Search for the cell housing the specified text and yield its [x, y] center coordinate. 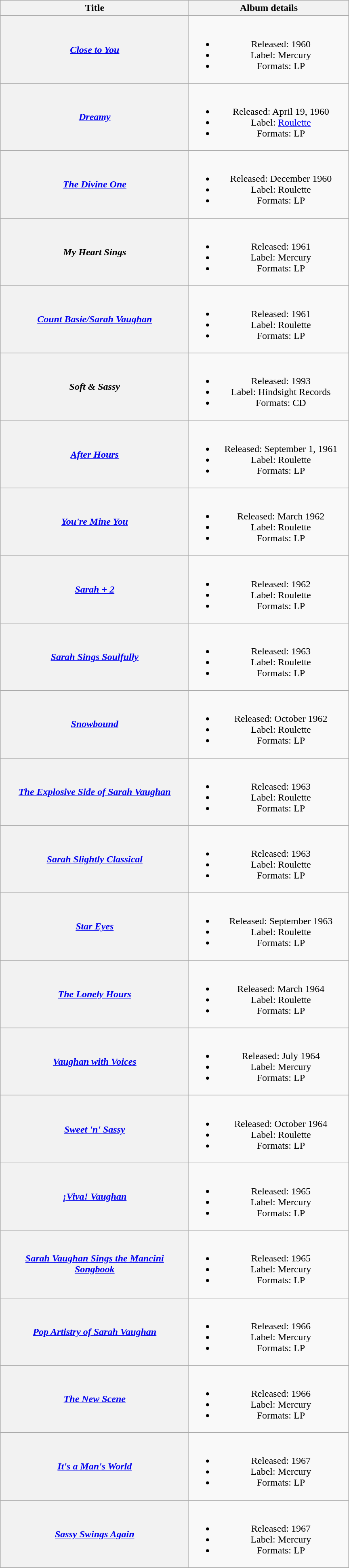
Count Basie/Sarah Vaughan [95, 319]
Snowbound [95, 724]
Released: September 1963Label: RouletteFormats: LP [269, 927]
Released: March 1962Label: RouletteFormats: LP [269, 522]
You're Mine You [95, 522]
Released: September 1, 1961Label: RouletteFormats: LP [269, 454]
My Heart Sings [95, 252]
Album details [269, 8]
Released: October 1962Label: RouletteFormats: LP [269, 724]
The Explosive Side of Sarah Vaughan [95, 792]
Pop Artistry of Sarah Vaughan [95, 1331]
Released: October 1964Label: RouletteFormats: LP [269, 1129]
Sassy Swings Again [95, 1534]
¡Viva! Vaughan [95, 1196]
Released: 1960Label: MercuryFormats: LP [269, 49]
It's a Man's World [95, 1466]
Sarah Slightly Classical [95, 860]
Sarah Vaughan Sings the ManciniSongbook [95, 1264]
Released: 1962Label: RouletteFormats: LP [269, 589]
Star Eyes [95, 927]
Released: December 1960Label: RouletteFormats: LP [269, 184]
After Hours [95, 454]
Dreamy [95, 117]
The Lonely Hours [95, 994]
Soft & Sassy [95, 387]
The New Scene [95, 1399]
Sweet 'n' Sassy [95, 1129]
Vaughan with Voices [95, 1061]
Released: 1961Label: RouletteFormats: LP [269, 319]
Released: 1993Label: Hindsight RecordsFormats: CD [269, 387]
The Divine One [95, 184]
Title [95, 8]
Released: March 1964Label: RouletteFormats: LP [269, 994]
Sarah + 2 [95, 589]
Close to You [95, 49]
Sarah Sings Soulfully [95, 657]
Released: April 19, 1960Label: RouletteFormats: LP [269, 117]
Released: July 1964Label: MercuryFormats: LP [269, 1061]
Released: 1961Label: MercuryFormats: LP [269, 252]
